Scan for the cell matching the given text and deliver its (x, y) coordinate at center. 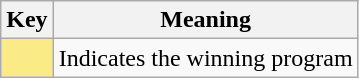
Key (27, 20)
Meaning (206, 20)
Indicates the winning program (206, 58)
